Search for the cell housing the specified text and yield its (x, y) center coordinate. 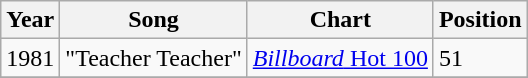
1981 (30, 58)
"Teacher Teacher" (154, 58)
Chart (340, 20)
Position (480, 20)
Year (30, 20)
51 (480, 58)
Song (154, 20)
Billboard Hot 100 (340, 58)
